Scan for the cell matching the given text and deliver its (X, Y) coordinate at center. 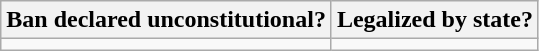
Ban declared unconstitutional? (166, 20)
Legalized by state? (434, 20)
